Output the (X, Y) coordinate of the center of the cell containing the given text.  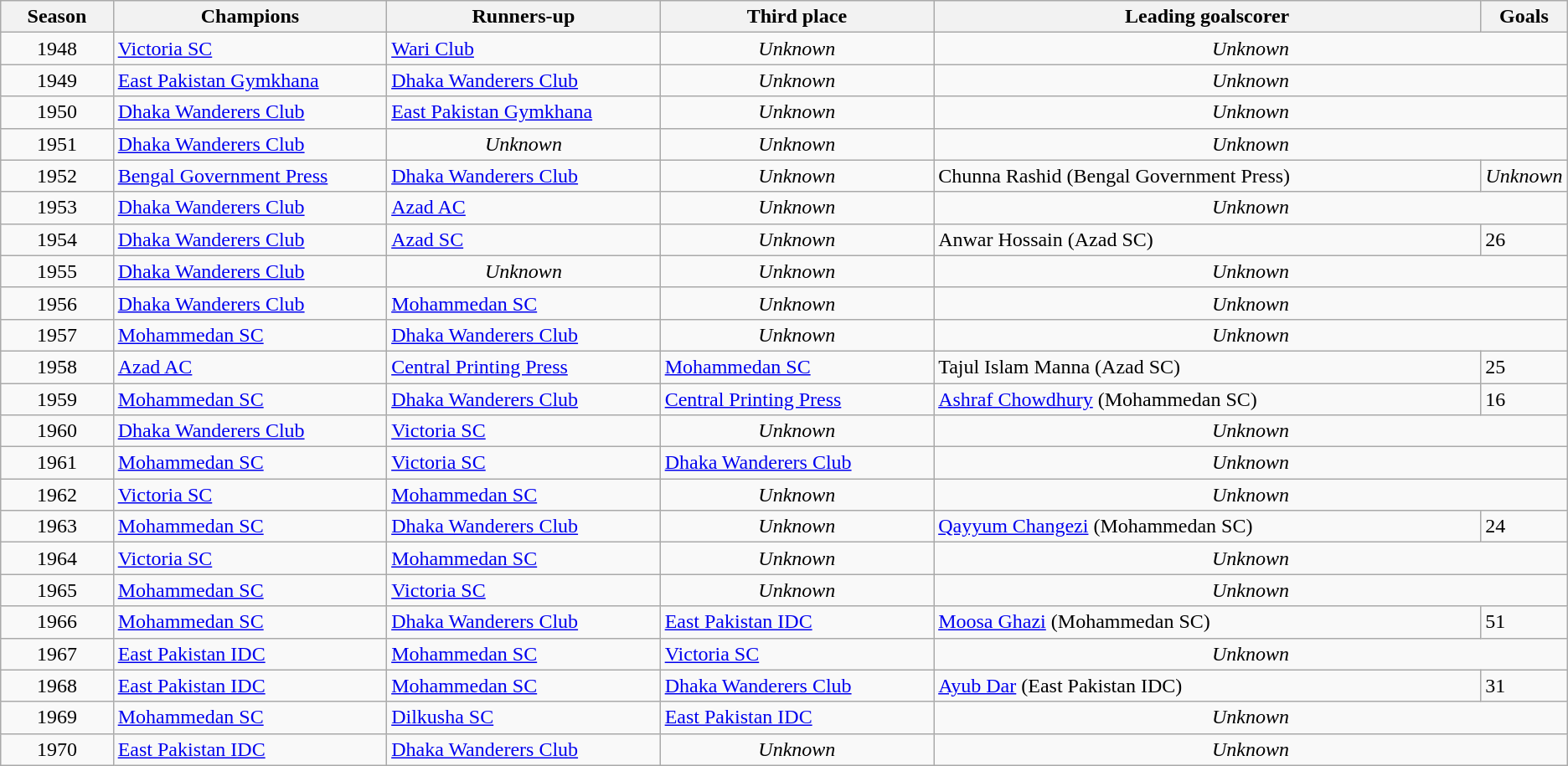
1962 (57, 495)
Goals (1524, 17)
51 (1524, 622)
1954 (57, 239)
Third place (797, 17)
1960 (57, 431)
Moosa Ghazi (Mohammedan SC) (1208, 622)
Dilkusha SC (524, 717)
1949 (57, 80)
1956 (57, 303)
Anwar Hossain (Azad SC) (1208, 239)
1968 (57, 686)
1967 (57, 654)
Azad SC (524, 239)
1952 (57, 176)
Chunna Rashid (Bengal Government Press) (1208, 176)
1958 (57, 367)
25 (1524, 367)
Runners-up (524, 17)
Ashraf Chowdhury (Mohammedan SC) (1208, 399)
1961 (57, 463)
31 (1524, 686)
Champions (250, 17)
1957 (57, 335)
Season (57, 17)
1948 (57, 49)
Qayyum Changezi (Mohammedan SC) (1208, 527)
Ayub Dar (East Pakistan IDC) (1208, 686)
1966 (57, 622)
1963 (57, 527)
1950 (57, 112)
1953 (57, 208)
16 (1524, 399)
26 (1524, 239)
1965 (57, 590)
Bengal Government Press (250, 176)
1951 (57, 144)
Leading goalscorer (1208, 17)
1969 (57, 717)
1955 (57, 271)
Wari Club (524, 49)
1964 (57, 558)
1970 (57, 749)
Tajul Islam Manna (Azad SC) (1208, 367)
1959 (57, 399)
24 (1524, 527)
